Detect which cell encompasses the target text, then output its [X, Y] center coordinate. 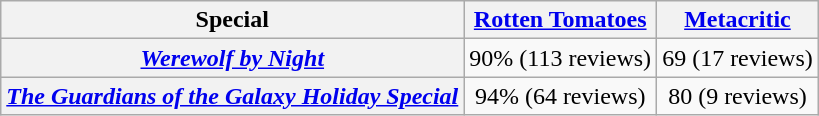
69 (17 reviews) [738, 58]
Rotten Tomatoes [560, 20]
80 (9 reviews) [738, 96]
94% (64 reviews) [560, 96]
Special [232, 20]
The Guardians of the Galaxy Holiday Special [232, 96]
Metacritic [738, 20]
90% (113 reviews) [560, 58]
Werewolf by Night [232, 58]
